Identify which cell holds the provided text, then report its (x, y) central coordinate. 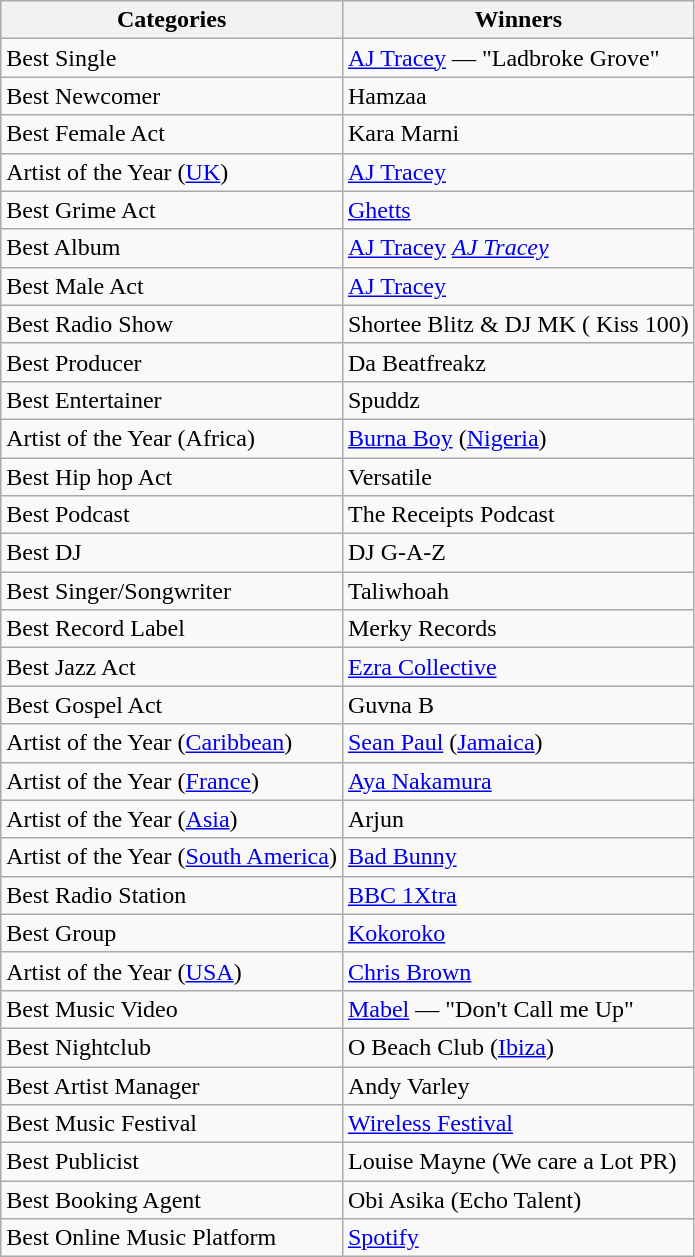
Kokoroko (518, 933)
Categories (172, 20)
The Receipts Podcast (518, 515)
Best Female Act (172, 134)
Best Newcomer (172, 96)
Best Album (172, 248)
Artist of the Year (Caribbean) (172, 743)
Best Gospel Act (172, 705)
Best Publicist (172, 1162)
Winners (518, 20)
Mabel — "Don't Call me Up" (518, 1009)
Best Artist Manager (172, 1085)
Best Record Label (172, 629)
Arjun (518, 819)
Guvna B (518, 705)
Best Online Music Platform (172, 1238)
Artist of the Year (UK) (172, 172)
Artist of the Year (France) (172, 781)
Andy Varley (518, 1085)
Artist of the Year (USA) (172, 971)
Kara Marni (518, 134)
Sean Paul (Jamaica) (518, 743)
Wireless Festival (518, 1124)
Best Group (172, 933)
Artist of the Year (Africa) (172, 438)
Chris Brown (518, 971)
Best Male Act (172, 286)
Merky Records (518, 629)
Louise Mayne (We care a Lot PR) (518, 1162)
Best Producer (172, 362)
Best Nightclub (172, 1047)
Versatile (518, 477)
Ezra Collective (518, 667)
BBC 1Xtra (518, 895)
Best Music Festival (172, 1124)
Spotify (518, 1238)
Aya Nakamura (518, 781)
Best Radio Station (172, 895)
Best Grime Act (172, 210)
Best Singer/Songwriter (172, 591)
Burna Boy (Nigeria) (518, 438)
Best Radio Show (172, 324)
Shortee Blitz & DJ MK ( Kiss 100) (518, 324)
Artist of the Year (Asia) (172, 819)
Bad Bunny (518, 857)
Best Jazz Act (172, 667)
Best Entertainer (172, 400)
AJ Tracey — "Ladbroke Grove" (518, 58)
O Beach Club (Ibiza) (518, 1047)
AJ Tracey AJ Tracey (518, 248)
Best Hip hop Act (172, 477)
Best DJ (172, 553)
Best Podcast (172, 515)
DJ G-A-Z (518, 553)
Obi Asika (Echo Talent) (518, 1200)
Da Beatfreakz (518, 362)
Hamzaa (518, 96)
Best Booking Agent (172, 1200)
Best Single (172, 58)
Taliwhoah (518, 591)
Ghetts (518, 210)
Spuddz (518, 400)
Artist of the Year (South America) (172, 857)
Best Music Video (172, 1009)
